Return [x, y] of the center of cell containing provided text 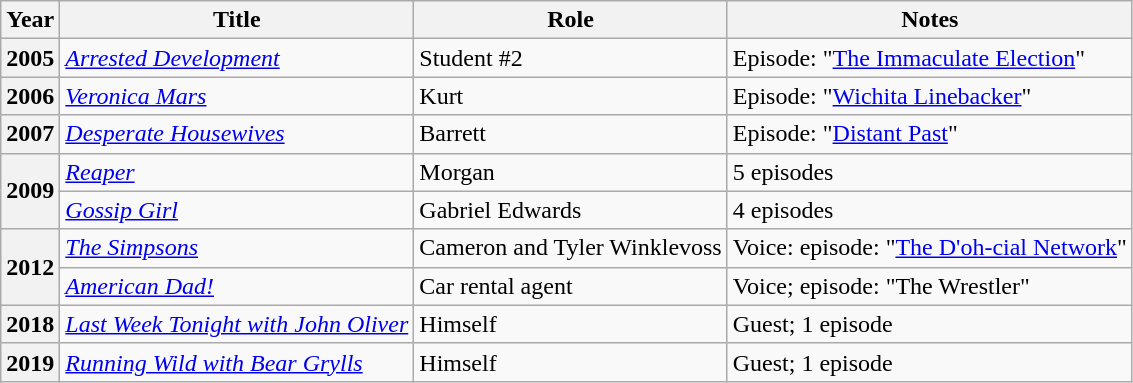
Episode: "Distant Past" [930, 134]
2019 [30, 362]
Cameron and Tyler Winklevoss [570, 248]
Car rental agent [570, 286]
Running Wild with Bear Grylls [237, 362]
Episode: "Wichita Linebacker" [930, 96]
2006 [30, 96]
Voice: episode: "The D'oh-cial Network" [930, 248]
Arrested Development [237, 58]
2005 [30, 58]
4 episodes [930, 210]
Voice; episode: "The Wrestler" [930, 286]
2007 [30, 134]
American Dad! [237, 286]
Role [570, 20]
Veronica Mars [237, 96]
Notes [930, 20]
Last Week Tonight with John Oliver [237, 324]
Kurt [570, 96]
2012 [30, 267]
Gabriel Edwards [570, 210]
Barrett [570, 134]
2009 [30, 191]
Gossip Girl [237, 210]
Desperate Housewives [237, 134]
Year [30, 20]
Student #2 [570, 58]
Episode: "The Immaculate Election" [930, 58]
Title [237, 20]
5 episodes [930, 172]
Morgan [570, 172]
2018 [30, 324]
The Simpsons [237, 248]
Reaper [237, 172]
